Extract the [x, y] coordinate from the center of the cell holding the provided text.  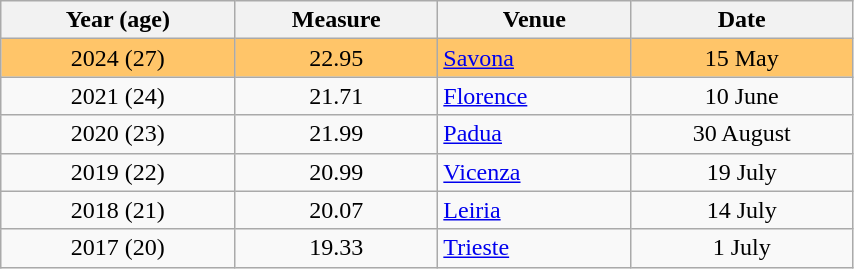
2024 (27) [118, 58]
22.95 [336, 58]
Venue [534, 20]
Date [742, 20]
14 July [742, 210]
21.99 [336, 134]
15 May [742, 58]
Vicenza [534, 172]
2019 (22) [118, 172]
19 July [742, 172]
2017 (20) [118, 248]
1 July [742, 248]
21.71 [336, 96]
Trieste [534, 248]
10 June [742, 96]
20.07 [336, 210]
20.99 [336, 172]
Leiria [534, 210]
19.33 [336, 248]
2020 (23) [118, 134]
Measure [336, 20]
Savona [534, 58]
Year (age) [118, 20]
2018 (21) [118, 210]
2021 (24) [118, 96]
Padua [534, 134]
Florence [534, 96]
30 August [742, 134]
